Find where the given text appears and provide that cell's center as (X, Y) coordinate. 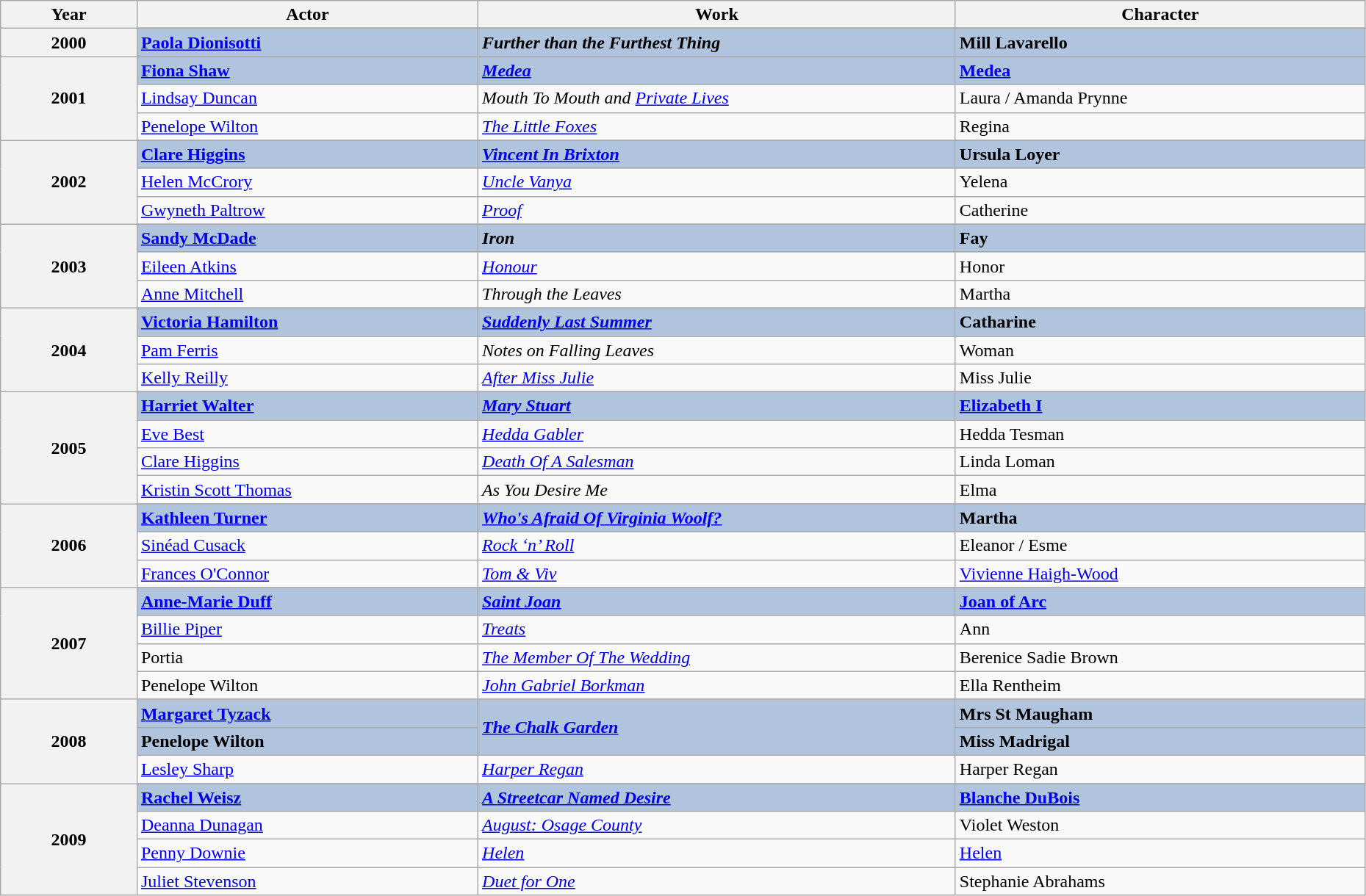
Sinéad Cusack (307, 546)
Suddenly Last Summer (717, 322)
Mill Lavarello (1160, 43)
Linda Loman (1160, 462)
Joan of Arc (1160, 601)
2009 (69, 839)
Hedda Gabler (717, 434)
Hedda Tesman (1160, 434)
Eleanor / Esme (1160, 546)
Elizabeth I (1160, 406)
Regina (1160, 126)
Year (69, 15)
Harriet Walter (307, 406)
Eileen Atkins (307, 266)
Juliet Stevenson (307, 881)
Through the Leaves (717, 294)
Rachel Weisz (307, 797)
Actor (307, 15)
Laura / Amanda Prynne (1160, 98)
Stephanie Abrahams (1160, 881)
Helen McCrory (307, 182)
Billie Piper (307, 629)
2000 (69, 43)
2001 (69, 98)
Victoria Hamilton (307, 322)
Further than the Furthest Thing (717, 43)
Kathleen Turner (307, 518)
Ann (1160, 629)
Frances O'Connor (307, 574)
Iron (717, 238)
Portia (307, 657)
Deanna Dunagan (307, 825)
Catherine (1160, 210)
Kelly Reilly (307, 378)
Tom & Viv (717, 574)
Pam Ferris (307, 350)
Rock ‘n’ Roll (717, 546)
Mrs St Maugham (1160, 713)
Catharine (1160, 322)
The Member Of The Wedding (717, 657)
Berenice Sadie Brown (1160, 657)
Violet Weston (1160, 825)
Work (717, 15)
Mary Stuart (717, 406)
Ella Rentheim (1160, 685)
Lindsay Duncan (307, 98)
Gwyneth Paltrow (307, 210)
John Gabriel Borkman (717, 685)
Treats (717, 629)
Character (1160, 15)
Notes on Falling Leaves (717, 350)
2005 (69, 448)
2004 (69, 350)
Saint Joan (717, 601)
Honour (717, 266)
After Miss Julie (717, 378)
Fiona Shaw (307, 71)
Death Of A Salesman (717, 462)
Vincent In Brixton (717, 154)
Anne-Marie Duff (307, 601)
2002 (69, 182)
Ursula Loyer (1160, 154)
Lesley Sharp (307, 769)
Duet for One (717, 881)
Anne Mitchell (307, 294)
Blanche DuBois (1160, 797)
Vivienne Haigh-Wood (1160, 574)
Penny Downie (307, 853)
Proof (717, 210)
As You Desire Me (717, 490)
Uncle Vanya (717, 182)
The Little Foxes (717, 126)
Mouth To Mouth and Private Lives (717, 98)
Margaret Tyzack (307, 713)
2007 (69, 643)
2003 (69, 266)
Woman (1160, 350)
Honor (1160, 266)
Miss Julie (1160, 378)
Yelena (1160, 182)
2006 (69, 546)
Elma (1160, 490)
August: Osage County (717, 825)
Kristin Scott Thomas (307, 490)
Miss Madrigal (1160, 741)
Sandy McDade (307, 238)
2008 (69, 741)
Eve Best (307, 434)
Fay (1160, 238)
Paola Dionisotti (307, 43)
A Streetcar Named Desire (717, 797)
The Chalk Garden (717, 727)
Who's Afraid Of Virginia Woolf? (717, 518)
